Locate the cell with the specified text and output its [X, Y] center coordinate. 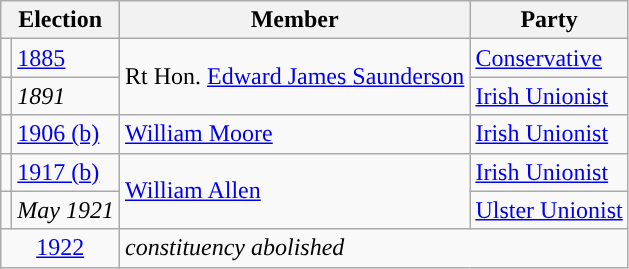
Member [295, 20]
Ulster Unionist [549, 210]
constituency abolished [374, 248]
Rt Hon. Edward James Saunderson [295, 77]
Election [60, 20]
May 1921 [66, 210]
William Moore [295, 134]
1917 (b) [66, 172]
1891 [66, 96]
Party [549, 20]
1885 [66, 58]
Conservative [549, 58]
William Allen [295, 191]
1922 [60, 248]
1906 (b) [66, 134]
